Determine the [X, Y] coordinate at the center of the cell enclosing the given text.  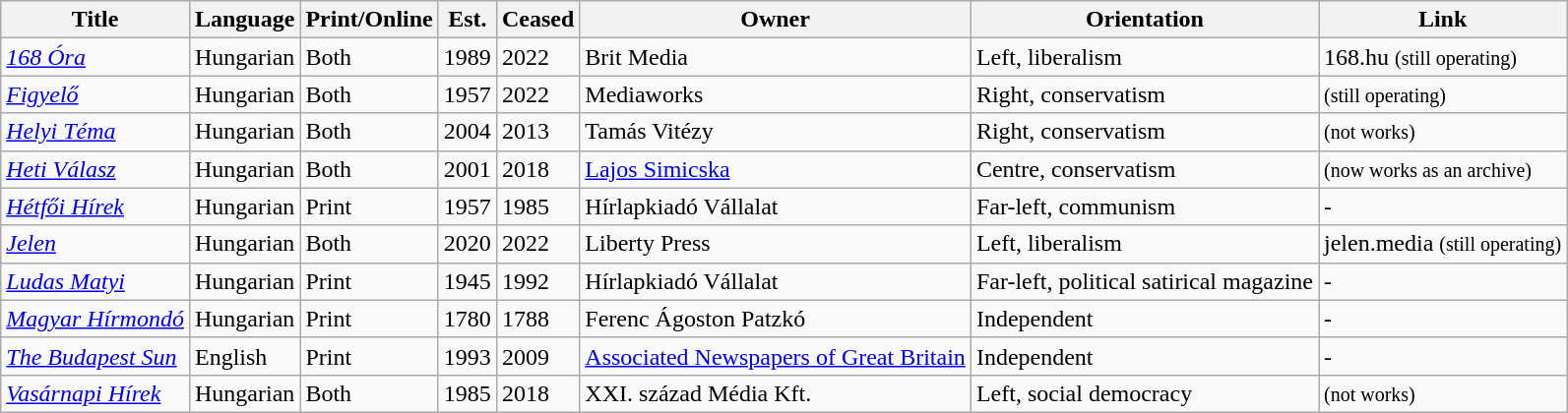
Hétfői Hírek [95, 206]
Ceased [537, 20]
2004 [467, 132]
Mediaworks [776, 94]
1945 [467, 281]
Left, social democracy [1144, 393]
Heti Válasz [95, 169]
(now works as an archive) [1443, 169]
2013 [537, 132]
jelen.media (still operating) [1443, 244]
Brit Media [776, 57]
Title [95, 20]
Far-left, communism [1144, 206]
Lajos Simicska [776, 169]
2001 [467, 169]
Est. [467, 20]
(still operating) [1443, 94]
Helyi Téma [95, 132]
Centre, conservatism [1144, 169]
Associated Newspapers of Great Britain [776, 356]
1989 [467, 57]
168 Óra [95, 57]
Language [244, 20]
Liberty Press [776, 244]
168.hu (still operating) [1443, 57]
Ferenc Ágoston Patzkó [776, 319]
Print/Online [369, 20]
Magyar Hírmondó [95, 319]
Vasárnapi Hírek [95, 393]
1788 [537, 319]
XXI. század Média Kft. [776, 393]
2009 [537, 356]
1780 [467, 319]
1993 [467, 356]
Far-left, political satirical magazine [1144, 281]
Jelen [95, 244]
English [244, 356]
1992 [537, 281]
2020 [467, 244]
Link [1443, 20]
Owner [776, 20]
Ludas Matyi [95, 281]
Figyelő [95, 94]
Orientation [1144, 20]
The Budapest Sun [95, 356]
Tamás Vitézy [776, 132]
